Detect which cell encompasses the target text, then output its [x, y] center coordinate. 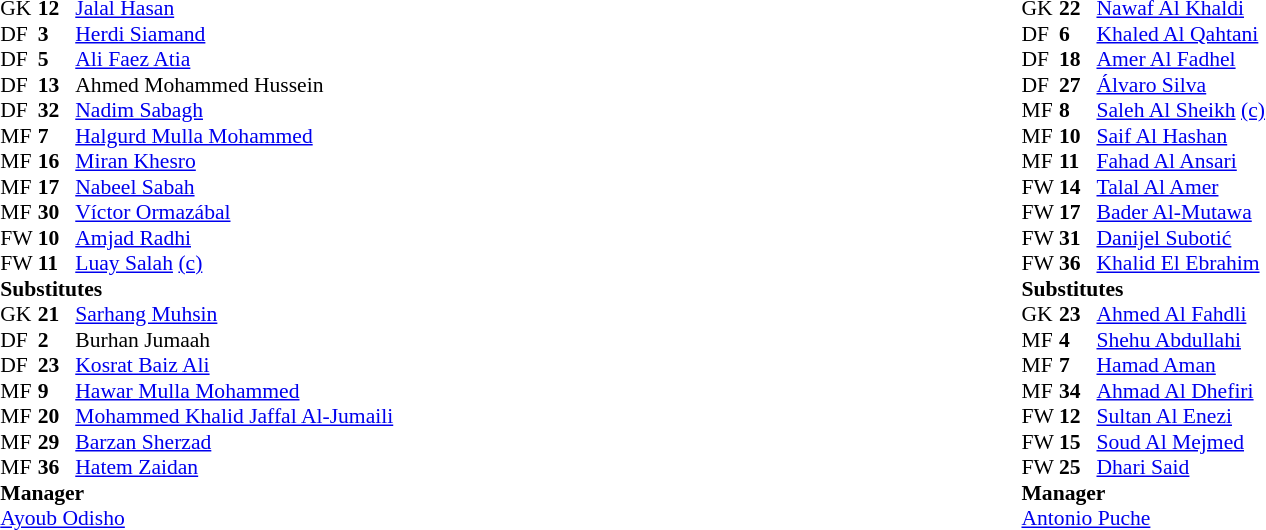
5 [57, 59]
Sarhang Muhsin [234, 315]
Herdi Siamand [234, 34]
Mohammed Khalid Jaffal Al-Jumaili [234, 417]
Burhan Jumaah [234, 340]
29 [57, 442]
Ahmed Mohammed Hussein [234, 85]
Khaled Al Qahtani [1180, 34]
4 [1078, 340]
Hamad Aman [1180, 365]
31 [1078, 238]
8 [1078, 111]
Miran Khesro [234, 161]
2 [57, 340]
Ahmad Al Dhefiri [1180, 391]
Nadim Sabagh [234, 111]
13 [57, 85]
Talal Al Amer [1180, 187]
Bader Al-Mutawa [1180, 213]
Saif Al Hashan [1180, 136]
Luay Salah (c) [234, 263]
15 [1078, 442]
20 [57, 417]
Amjad Radhi [234, 238]
18 [1078, 59]
16 [57, 161]
Saleh Al Sheikh (c) [1180, 111]
25 [1078, 467]
Danijel Subotić [1180, 238]
32 [57, 111]
9 [57, 391]
Hawar Mulla Mohammed [234, 391]
Khalid El Ebrahim [1180, 263]
Amer Al Fadhel [1180, 59]
Ali Faez Atia [234, 59]
Hatem Zaidan [234, 467]
Álvaro Silva [1180, 85]
Sultan Al Enezi [1180, 417]
Víctor Ormazábal [234, 213]
3 [57, 34]
14 [1078, 187]
21 [57, 315]
Halgurd Mulla Mohammed [234, 136]
Nabeel Sabah [234, 187]
Shehu Abdullahi [1180, 340]
30 [57, 213]
6 [1078, 34]
Dhari Said [1180, 467]
Kosrat Baiz Ali [234, 365]
Soud Al Mejmed [1180, 442]
27 [1078, 85]
Barzan Sherzad [234, 442]
34 [1078, 391]
12 [1078, 417]
Ahmed Al Fahdli [1180, 315]
Fahad Al Ansari [1180, 161]
